Identify which cell holds the provided text, then report its (x, y) central coordinate. 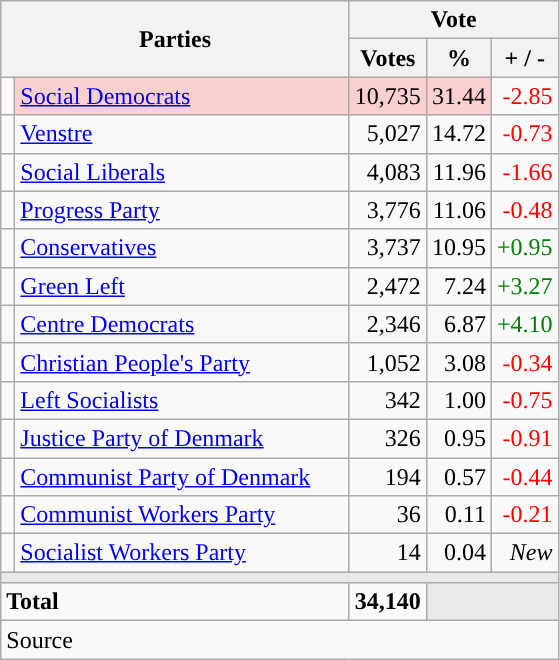
-0.73 (524, 134)
New (524, 553)
Venstre (182, 134)
Parties (176, 39)
Source (280, 640)
Conservatives (182, 248)
-0.21 (524, 515)
Social Liberals (182, 172)
+ / - (524, 58)
194 (388, 477)
31.44 (458, 96)
-0.91 (524, 438)
-0.48 (524, 210)
0.57 (458, 477)
3,737 (388, 248)
-0.44 (524, 477)
14.72 (458, 134)
0.04 (458, 553)
+0.95 (524, 248)
Communist Workers Party (182, 515)
Social Democrats (182, 96)
36 (388, 515)
34,140 (388, 602)
Total (176, 602)
11.96 (458, 172)
-2.85 (524, 96)
11.06 (458, 210)
Green Left (182, 286)
Justice Party of Denmark (182, 438)
6.87 (458, 324)
4,083 (388, 172)
0.95 (458, 438)
-0.34 (524, 362)
-1.66 (524, 172)
342 (388, 400)
5,027 (388, 134)
1,052 (388, 362)
10,735 (388, 96)
7.24 (458, 286)
% (458, 58)
2,346 (388, 324)
+4.10 (524, 324)
10.95 (458, 248)
0.11 (458, 515)
Vote (454, 20)
3,776 (388, 210)
Left Socialists (182, 400)
Communist Party of Denmark (182, 477)
2,472 (388, 286)
Centre Democrats (182, 324)
+3.27 (524, 286)
3.08 (458, 362)
326 (388, 438)
1.00 (458, 400)
Socialist Workers Party (182, 553)
14 (388, 553)
Progress Party (182, 210)
-0.75 (524, 400)
Christian People's Party (182, 362)
Votes (388, 58)
